Determine the (x, y) coordinate at the center of the cell enclosing the given text.  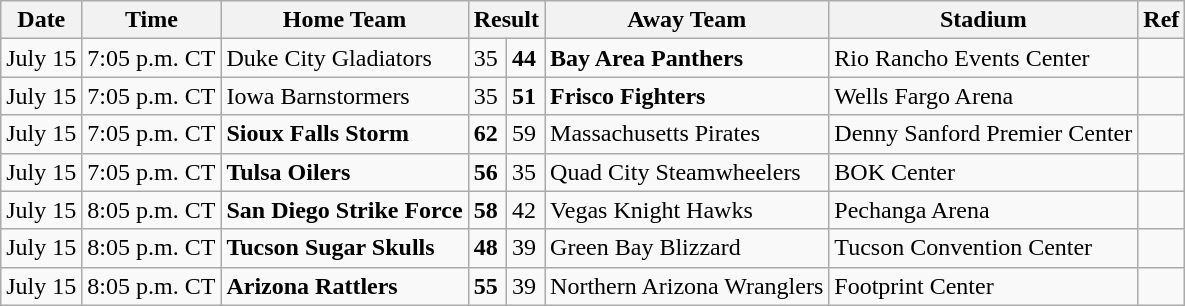
Ref (1162, 20)
44 (525, 58)
Massachusetts Pirates (687, 134)
Arizona Rattlers (344, 286)
Pechanga Arena (984, 210)
62 (487, 134)
Tulsa Oilers (344, 172)
55 (487, 286)
Vegas Knight Hawks (687, 210)
48 (487, 248)
Sioux Falls Storm (344, 134)
Denny Sanford Premier Center (984, 134)
Duke City Gladiators (344, 58)
Northern Arizona Wranglers (687, 286)
Time (152, 20)
Iowa Barnstormers (344, 96)
Away Team (687, 20)
Tucson Convention Center (984, 248)
Green Bay Blizzard (687, 248)
56 (487, 172)
Tucson Sugar Skulls (344, 248)
Rio Rancho Events Center (984, 58)
Home Team (344, 20)
Frisco Fighters (687, 96)
59 (525, 134)
58 (487, 210)
51 (525, 96)
Quad City Steamwheelers (687, 172)
Wells Fargo Arena (984, 96)
BOK Center (984, 172)
Date (42, 20)
Result (506, 20)
Footprint Center (984, 286)
San Diego Strike Force (344, 210)
Bay Area Panthers (687, 58)
Stadium (984, 20)
42 (525, 210)
